Provide the [X, Y] coordinate of the cell's center where the given text is located.  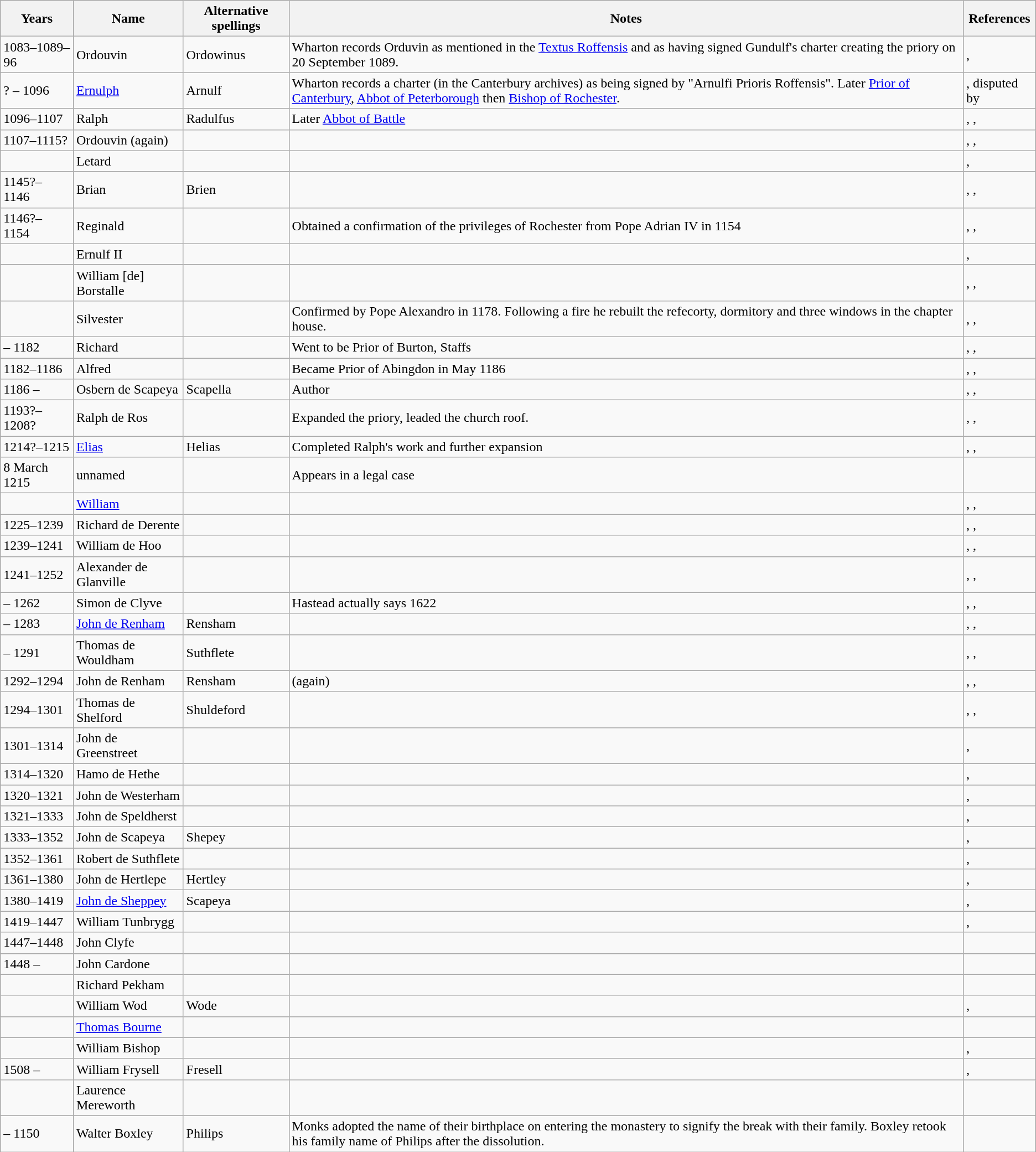
1146?– 1154 [37, 226]
Osbern de Scapeya [128, 390]
Hastead actually says 1622 [626, 603]
1301–1314 [37, 745]
Ralph de Ros [128, 419]
Completed Ralph's work and further expansion [626, 447]
1314–1320 [37, 774]
Suthflete [236, 652]
1214?–1215 [37, 447]
William Tunbrygg [128, 922]
– 1283 [37, 624]
1292–1294 [37, 681]
1294–1301 [37, 710]
Ordowinus [236, 54]
1352–1361 [37, 859]
Name [128, 19]
Simon de Clyve [128, 603]
Obtained a confirmation of the privileges of Rochester from Pope Adrian IV in 1154 [626, 226]
Later Abbot of Battle [626, 119]
William [128, 504]
References [999, 19]
John Clyfe [128, 943]
Alexander de Glanville [128, 575]
1107–1115? [37, 140]
Arnulf [236, 91]
1186 – [37, 390]
1193?– 1208? [37, 419]
Alternative spellings [236, 19]
Author [626, 390]
8 March 1215 [37, 475]
Shepey [236, 838]
Brien [236, 189]
Expanded the priory, leaded the church roof. [626, 419]
Ernulph [128, 91]
– 1182 [37, 347]
1419–1447 [37, 922]
1361–1380 [37, 880]
Confirmed by Pope Alexandro in 1178. Following a fire he rebuilt the refecorty, dormitory and three windows in the chapter house. [626, 319]
Notes [626, 19]
1083–1089–96 [37, 54]
Hertley [236, 880]
John de Scapeya [128, 838]
1321–1333 [37, 817]
John de Sheppey [128, 901]
Helias [236, 447]
William de Hoo [128, 546]
William Bishop [128, 1048]
William [de] Borstalle [128, 282]
Shuldeford [236, 710]
1225–1239 [37, 525]
Richard Pekham [128, 985]
Scapella [236, 390]
Fresell [236, 1069]
Silvester [128, 319]
1447–1448 [37, 943]
Ralph [128, 119]
John de Hertlepe [128, 880]
Radulfus [236, 119]
Ordouvin (again) [128, 140]
Walter Boxley [128, 1134]
1239–1241 [37, 546]
Wharton records Orduvin as mentioned in the Textus Roffensis and as having signed Gundulf's charter creating the priory on 20 September 1089. [626, 54]
Richard de Derente [128, 525]
Laurence Mereworth [128, 1097]
John de Greenstreet [128, 745]
Went to be Prior of Burton, Staffs [626, 347]
Thomas Bourne [128, 1027]
Reginald [128, 226]
1333–1352 [37, 838]
1508 – [37, 1069]
Alfred [128, 368]
1096–1107 [37, 119]
– 1262 [37, 603]
1448 – [37, 964]
Richard [128, 347]
William Frysell [128, 1069]
? – 1096 [37, 91]
John Cardone [128, 964]
1320–1321 [37, 795]
unnamed [128, 475]
Appears in a legal case [626, 475]
Brian [128, 189]
1241–1252 [37, 575]
Wode [236, 1006]
Ordouvin [128, 54]
Scapeya [236, 901]
Elias [128, 447]
1380–1419 [37, 901]
1182–1186 [37, 368]
Years [37, 19]
John de Westerham [128, 795]
William Wod [128, 1006]
Philips [236, 1134]
Thomas de Wouldham [128, 652]
Hamo de Hethe [128, 774]
Letard [128, 161]
– 1150 [37, 1134]
1145?– 1146 [37, 189]
Thomas de Shelford [128, 710]
, disputed by [999, 91]
Ernulf II [128, 254]
John de Speldherst [128, 817]
– 1291 [37, 652]
Became Prior of Abingdon in May 1186 [626, 368]
(again) [626, 681]
Robert de Suthflete [128, 859]
